Return the [x, y] coordinate for the center point of the cell that contains the specified text.  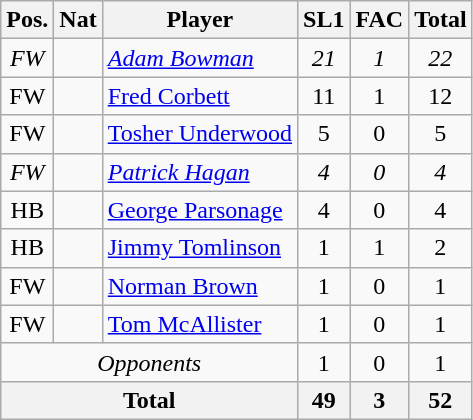
49 [324, 400]
Fred Corbett [200, 96]
Player [200, 20]
21 [324, 58]
Jimmy Tomlinson [200, 248]
Tosher Underwood [200, 134]
52 [441, 400]
Pos. [28, 20]
Norman Brown [200, 286]
3 [380, 400]
11 [324, 96]
12 [441, 96]
Nat [78, 20]
George Parsonage [200, 210]
Tom McAllister [200, 324]
FAC [380, 20]
Adam Bowman [200, 58]
SL1 [324, 20]
Patrick Hagan [200, 172]
2 [441, 248]
22 [441, 58]
Opponents [150, 362]
